For the text-containing cell, return its midpoint in (x, y) coordinate format. 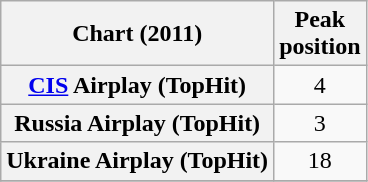
Russia Airplay (TopHit) (138, 123)
CIS Airplay (TopHit) (138, 85)
18 (320, 161)
Peakposition (320, 34)
3 (320, 123)
4 (320, 85)
Ukraine Airplay (TopHit) (138, 161)
Chart (2011) (138, 34)
